Capture the cell that displays the provided text and extract its (x, y) central coordinate. 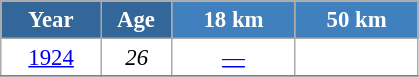
26 (136, 58)
Age (136, 20)
— (234, 58)
18 km (234, 20)
1924 (52, 58)
Year (52, 20)
50 km (356, 20)
